Extract the [X, Y] coordinate from the center of the cell holding the provided text.  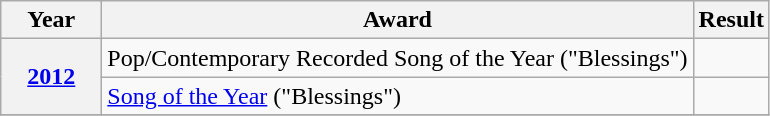
Pop/Contemporary Recorded Song of the Year ("Blessings") [398, 58]
Award [398, 20]
Result [731, 20]
2012 [52, 77]
Song of the Year ("Blessings") [398, 96]
Year [52, 20]
